Extract the [x, y] coordinate from the center of the cell holding the provided text.  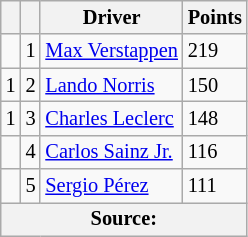
Driver [111, 17]
116 [215, 152]
Source: [124, 219]
Sergio Pérez [111, 186]
111 [215, 186]
Max Verstappen [111, 51]
219 [215, 51]
Carlos Sainz Jr. [111, 152]
4 [31, 152]
Lando Norris [111, 85]
2 [31, 85]
Charles Leclerc [111, 118]
148 [215, 118]
5 [31, 186]
3 [31, 118]
150 [215, 85]
Points [215, 17]
